Search for the cell housing the specified text and yield its (x, y) center coordinate. 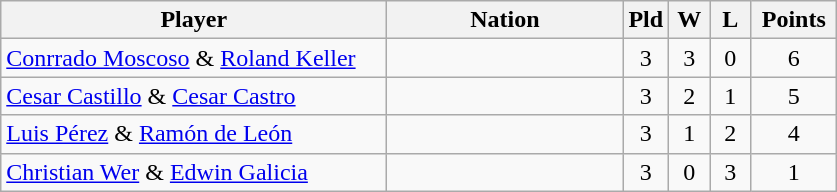
5 (794, 96)
Player (194, 20)
Nation (505, 20)
Luis Pérez & Ramón de León (194, 134)
W (690, 20)
Conrrado Moscoso & Roland Keller (194, 58)
Points (794, 20)
Christian Wer & Edwin Galicia (194, 172)
L (730, 20)
6 (794, 58)
4 (794, 134)
Pld (646, 20)
Cesar Castillo & Cesar Castro (194, 96)
